Capture the cell that displays the provided text and extract its [x, y] central coordinate. 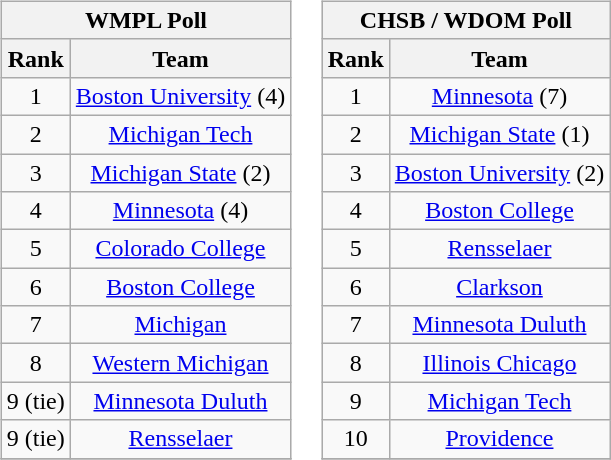
Minnesota (4) [180, 211]
Clarkson [499, 287]
Michigan State (2) [180, 173]
Michigan [180, 325]
Michigan State (1) [499, 134]
Providence [499, 439]
9 [356, 401]
Illinois Chicago [499, 363]
CHSB / WDOM Poll [466, 20]
Boston University (2) [499, 173]
Boston University (4) [180, 96]
WMPL Poll [146, 20]
Western Michigan [180, 363]
10 [356, 439]
Minnesota (7) [499, 96]
Colorado College [180, 249]
